From the cell containing the given text, extract its center point as [x, y] coordinate. 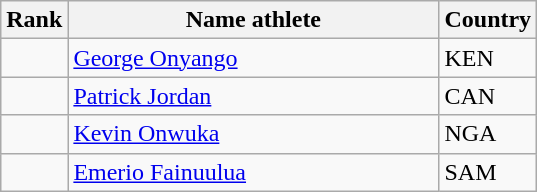
Country [488, 20]
Name athlete [254, 20]
CAN [488, 96]
Patrick Jordan [254, 96]
George Onyango [254, 58]
NGA [488, 134]
KEN [488, 58]
SAM [488, 172]
Kevin Onwuka [254, 134]
Emerio Fainuulua [254, 172]
Rank [34, 20]
